Capture the cell that displays the provided text and extract its [X, Y] central coordinate. 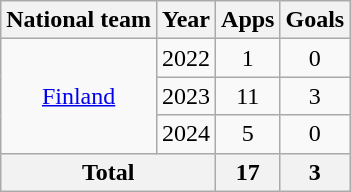
Year [186, 20]
Total [108, 172]
Finland [79, 96]
National team [79, 20]
11 [248, 96]
2023 [186, 96]
5 [248, 134]
Goals [315, 20]
2024 [186, 134]
17 [248, 172]
1 [248, 58]
2022 [186, 58]
Apps [248, 20]
